Detect which cell encompasses the target text, then output its (X, Y) center coordinate. 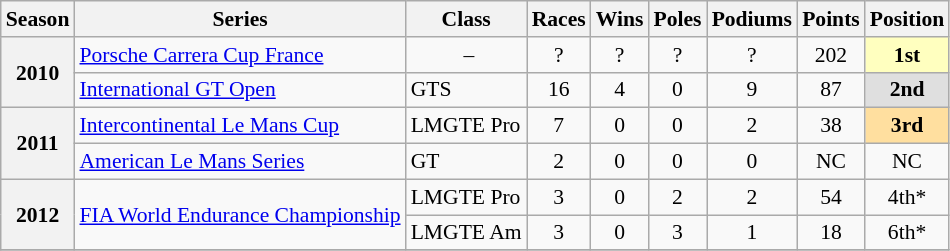
International GT Open (240, 90)
6th* (907, 233)
Points (831, 19)
87 (831, 90)
Podiums (752, 19)
38 (831, 126)
202 (831, 55)
1 (752, 233)
2010 (38, 72)
LMGTE Am (466, 233)
FIA World Endurance Championship (240, 214)
16 (559, 90)
2nd (907, 90)
3rd (907, 126)
Season (38, 19)
– (466, 55)
American Le Mans Series (240, 162)
Races (559, 19)
GT (466, 162)
54 (831, 197)
2011 (38, 144)
7 (559, 126)
Series (240, 19)
Wins (620, 19)
Poles (677, 19)
1st (907, 55)
Intercontinental Le Mans Cup (240, 126)
Class (466, 19)
2012 (38, 214)
Position (907, 19)
Porsche Carrera Cup France (240, 55)
4 (620, 90)
9 (752, 90)
4th* (907, 197)
GTS (466, 90)
18 (831, 233)
